Determine the (x, y) coordinate at the center of the cell enclosing the given text.  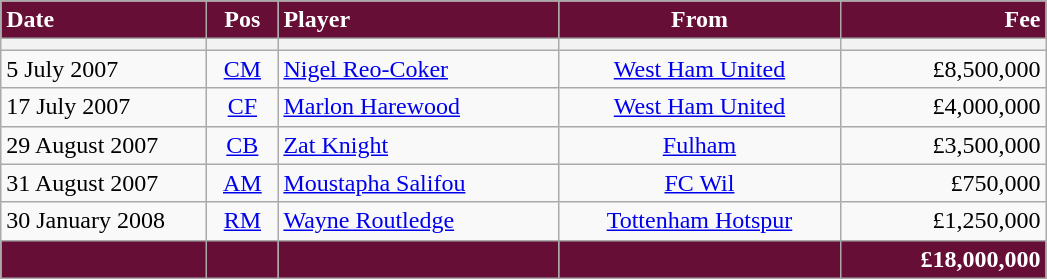
£4,000,000 (943, 107)
AM (242, 183)
CM (242, 69)
£1,250,000 (943, 221)
£750,000 (943, 183)
From (700, 20)
RM (242, 221)
Pos (242, 20)
Fee (943, 20)
Nigel Reo-Coker (418, 69)
Tottenham Hotspur (700, 221)
Wayne Routledge (418, 221)
£3,500,000 (943, 145)
£8,500,000 (943, 69)
30 January 2008 (104, 221)
5 July 2007 (104, 69)
Moustapha Salifou (418, 183)
31 August 2007 (104, 183)
17 July 2007 (104, 107)
£18,000,000 (943, 259)
Zat Knight (418, 145)
29 August 2007 (104, 145)
Player (418, 20)
CB (242, 145)
FC Wil (700, 183)
Date (104, 20)
Fulham (700, 145)
Marlon Harewood (418, 107)
CF (242, 107)
